Capture the cell that displays the provided text and extract its [X, Y] central coordinate. 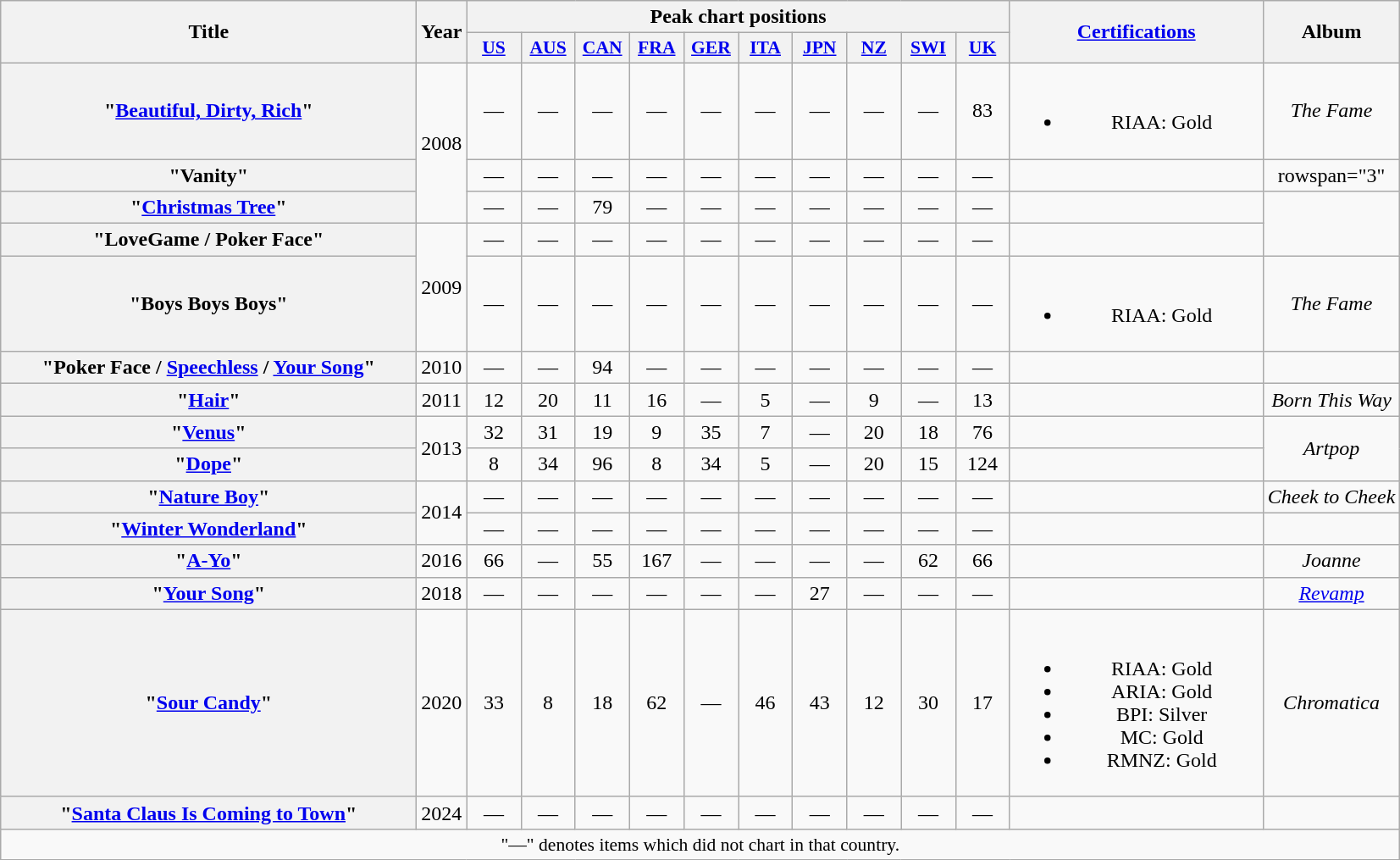
ITA [766, 48]
"Vanity" [208, 175]
Title [208, 32]
32 [494, 432]
"Sour Candy" [208, 703]
Cheek to Cheek [1331, 497]
13 [982, 400]
19 [602, 432]
2008 [442, 142]
Revamp [1331, 593]
27 [820, 593]
33 [494, 703]
2014 [442, 513]
17 [982, 703]
rowspan="3" [1331, 175]
Certifications [1137, 32]
2009 [442, 288]
Album [1331, 32]
Chromatica [1331, 703]
"Beautiful, Dirty, Rich" [208, 110]
2016 [442, 561]
Born This Way [1331, 400]
167 [656, 561]
"Nature Boy" [208, 497]
46 [766, 703]
124 [982, 464]
Joanne [1331, 561]
55 [602, 561]
FRA [656, 48]
"Your Song" [208, 593]
2013 [442, 448]
CAN [602, 48]
79 [602, 208]
JPN [820, 48]
83 [982, 110]
94 [602, 368]
NZ [874, 48]
35 [711, 432]
UK [982, 48]
31 [548, 432]
"LoveGame / Poker Face" [208, 240]
"—" denotes items which did not chart in that country. [700, 844]
2024 [442, 813]
Year [442, 32]
"Venus" [208, 432]
30 [928, 703]
2010 [442, 368]
"Hair" [208, 400]
2011 [442, 400]
"Dope" [208, 464]
"A-Yo" [208, 561]
43 [820, 703]
2020 [442, 703]
AUS [548, 48]
7 [766, 432]
"Boys Boys Boys" [208, 303]
Artpop [1331, 448]
"Poker Face / Speechless / Your Song" [208, 368]
16 [656, 400]
Peak chart positions [739, 17]
"Winter Wonderland" [208, 529]
2018 [442, 593]
11 [602, 400]
"Santa Claus Is Coming to Town" [208, 813]
76 [982, 432]
GER [711, 48]
"Christmas Tree" [208, 208]
15 [928, 464]
96 [602, 464]
SWI [928, 48]
RIAA: GoldARIA: GoldBPI: SilverMC: GoldRMNZ: Gold [1137, 703]
US [494, 48]
